Identify which cell holds the provided text, then report its [x, y] central coordinate. 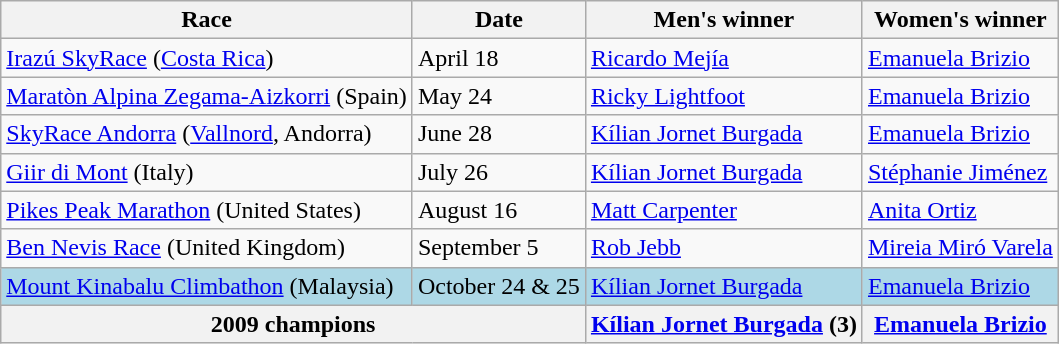
Stéphanie Jiménez [960, 172]
Giir di Mont (Italy) [207, 172]
Kílian Jornet Burgada (3) [724, 324]
Mireia Miró Varela [960, 248]
Maratòn Alpina Zegama-Aizkorri (Spain) [207, 96]
September 5 [498, 248]
SkyRace Andorra (Vallnord, Andorra) [207, 134]
Men's winner [724, 20]
July 26 [498, 172]
August 16 [498, 210]
Date [498, 20]
Ben Nevis Race (United Kingdom) [207, 248]
Ricky Lightfoot [724, 96]
Women's winner [960, 20]
June 28 [498, 134]
Mount Kinabalu Climbathon (Malaysia) [207, 286]
Irazú SkyRace (Costa Rica) [207, 58]
April 18 [498, 58]
Rob Jebb [724, 248]
Pikes Peak Marathon (United States) [207, 210]
Matt Carpenter [724, 210]
May 24 [498, 96]
Race [207, 20]
Ricardo Mejía [724, 58]
October 24 & 25 [498, 286]
2009 champions [294, 324]
Anita Ortiz [960, 210]
